Return the [X, Y] coordinate for the center point of the cell that contains the specified text.  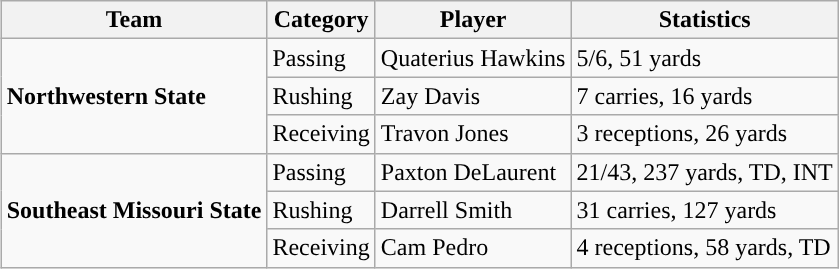
Travon Jones [473, 134]
5/6, 51 yards [704, 58]
7 carries, 16 yards [704, 96]
21/43, 237 yards, TD, INT [704, 172]
4 receptions, 58 yards, TD [704, 248]
Northwestern State [134, 96]
Statistics [704, 20]
3 receptions, 26 yards [704, 134]
Southeast Missouri State [134, 210]
Category [321, 20]
Zay Davis [473, 96]
Darrell Smith [473, 210]
Team [134, 20]
Cam Pedro [473, 248]
Quaterius Hawkins [473, 58]
Player [473, 20]
Paxton DeLaurent [473, 172]
31 carries, 127 yards [704, 210]
